Capture the cell that displays the provided text and extract its (X, Y) central coordinate. 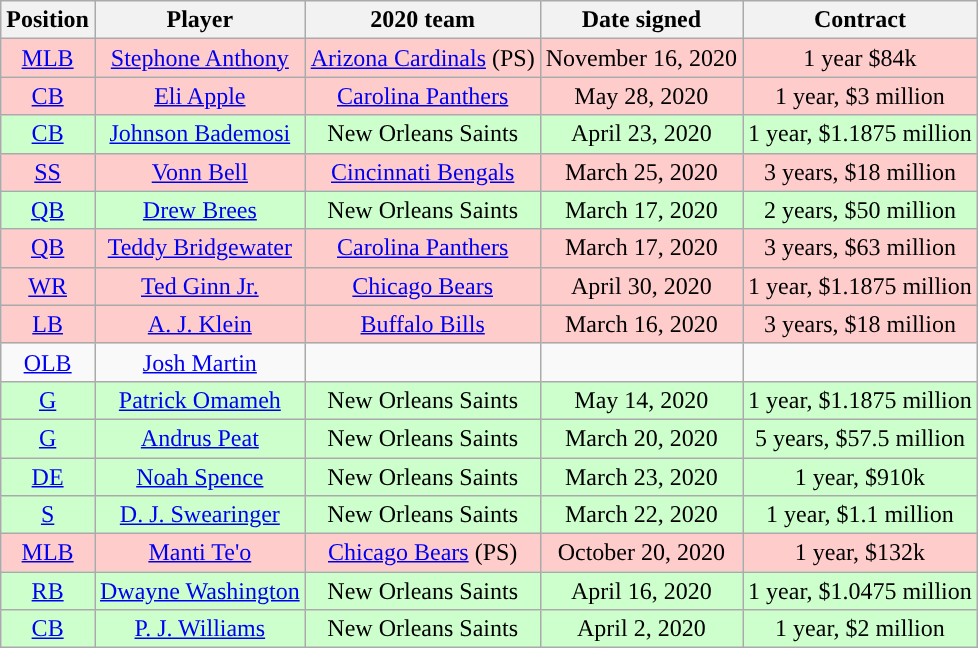
1 year, $3 million (860, 96)
March 22, 2020 (641, 515)
Buffalo Bills (422, 324)
March 20, 2020 (641, 438)
Manti Te'o (200, 553)
1 year $84k (860, 58)
SS (48, 172)
May 14, 2020 (641, 400)
October 20, 2020 (641, 553)
1 year, $132k (860, 553)
LB (48, 324)
March 25, 2020 (641, 172)
1 year, $1.1 million (860, 515)
Johnson Bademosi (200, 134)
Contract (860, 20)
Drew Brees (200, 210)
Arizona Cardinals (PS) (422, 58)
Andrus Peat (200, 438)
2020 team (422, 20)
P. J. Williams (200, 629)
May 28, 2020 (641, 96)
RB (48, 591)
Player (200, 20)
OLB (48, 362)
1 year, $2 million (860, 629)
A. J. Klein (200, 324)
Eli Apple (200, 96)
Ted Ginn Jr. (200, 286)
November 16, 2020 (641, 58)
Vonn Bell (200, 172)
2 years, $50 million (860, 210)
DE (48, 477)
Chicago Bears (PS) (422, 553)
1 year, $1.0475 million (860, 591)
Cincinnati Bengals (422, 172)
March 23, 2020 (641, 477)
5 years, $57.5 million (860, 438)
April 23, 2020 (641, 134)
D. J. Swearinger (200, 515)
Noah Spence (200, 477)
1 year, $910k (860, 477)
Chicago Bears (422, 286)
Date signed (641, 20)
April 16, 2020 (641, 591)
Josh Martin (200, 362)
S (48, 515)
WR (48, 286)
April 2, 2020 (641, 629)
Dwayne Washington (200, 591)
Patrick Omameh (200, 400)
April 30, 2020 (641, 286)
3 years, $63 million (860, 248)
Stephone Anthony (200, 58)
Teddy Bridgewater (200, 248)
March 16, 2020 (641, 324)
Position (48, 20)
